Find where the given text appears and provide that cell's center as [x, y] coordinate. 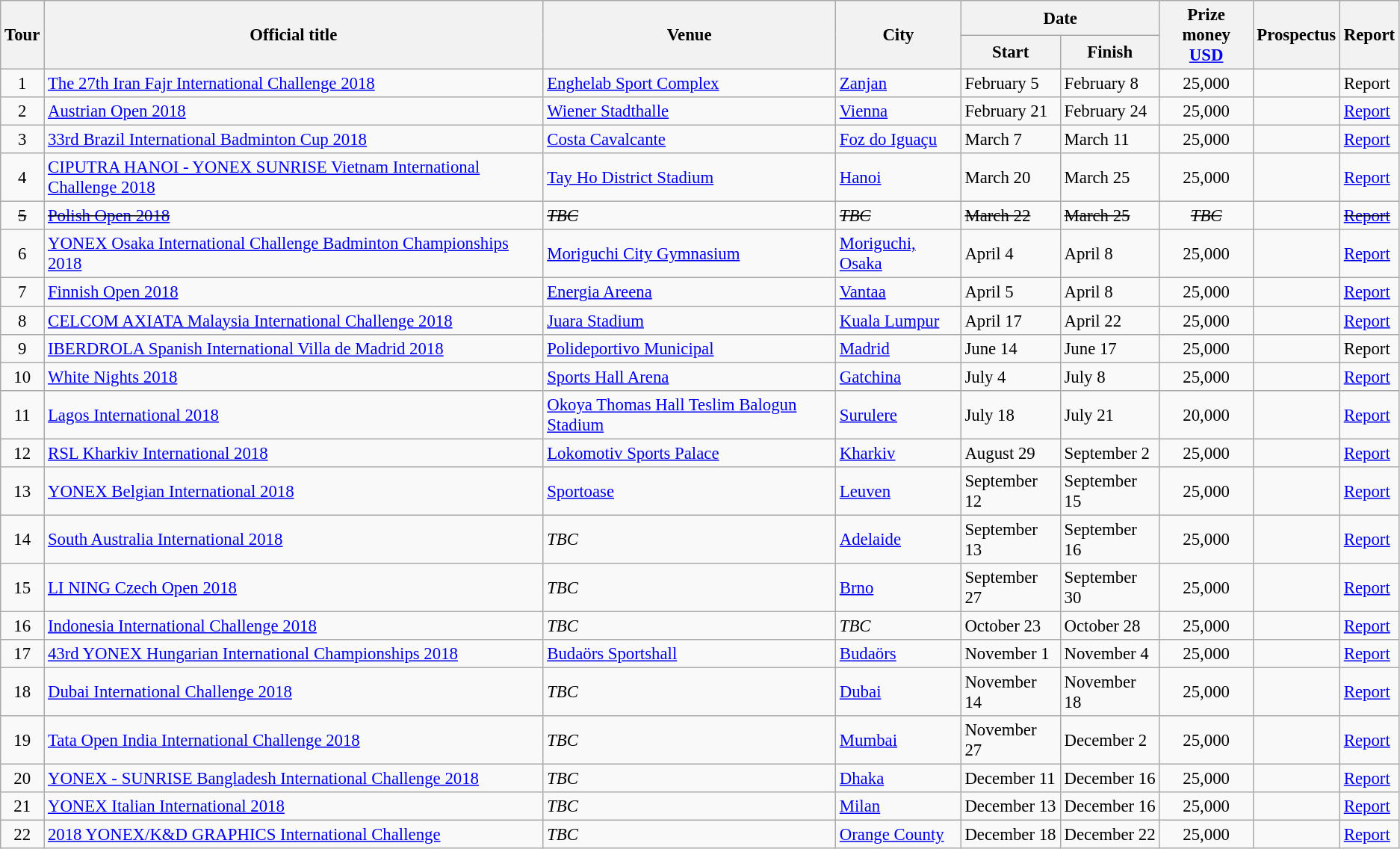
December 22 [1110, 835]
43rd YONEX Hungarian International Championships 2018 [294, 654]
February 8 [1110, 84]
Budaörs Sportshall [690, 654]
October 28 [1110, 626]
Vantaa [898, 292]
White Nights 2018 [294, 377]
YONEX Belgian International 2018 [294, 492]
September 13 [1010, 540]
Finish [1110, 52]
Kharkiv [898, 453]
Lagos International 2018 [294, 414]
Budaörs [898, 654]
Costa Cavalcante [690, 140]
11 [22, 414]
Kuala Lumpur [898, 321]
Surulere [898, 414]
April 22 [1110, 321]
September 27 [1010, 587]
17 [22, 654]
Finnish Open 2018 [294, 292]
Tata Open India International Challenge 2018 [294, 740]
April 17 [1010, 321]
Sports Hall Arena [690, 377]
Zanjan [898, 84]
Lokomotiv Sports Palace [690, 453]
Official title [294, 35]
November 27 [1010, 740]
Gatchina [898, 377]
YONEX Italian International 2018 [294, 806]
Juara Stadium [690, 321]
Start [1010, 52]
Polideportivo Municipal [690, 348]
April 4 [1010, 254]
33rd Brazil International Badminton Cup 2018 [294, 140]
16 [22, 626]
Sportoase [690, 492]
Leuven [898, 492]
Dhaka [898, 779]
September 16 [1110, 540]
August 29 [1010, 453]
21 [22, 806]
Austrian Open 2018 [294, 111]
15 [22, 587]
Tour [22, 35]
June 17 [1110, 348]
IBERDROLA Spanish International Villa de Madrid 2018 [294, 348]
November 14 [1010, 692]
LI NING Czech Open 2018 [294, 587]
RSL Kharkiv International 2018 [294, 453]
Date [1060, 18]
1 [22, 84]
March 11 [1110, 140]
Vienna [898, 111]
10 [22, 377]
November 4 [1110, 654]
Venue [690, 35]
February 21 [1010, 111]
City [898, 35]
12 [22, 453]
Milan [898, 806]
Energia Areena [690, 292]
6 [22, 254]
Prize money USD [1206, 35]
Hanoi [898, 178]
Adelaide [898, 540]
December 11 [1010, 779]
4 [22, 178]
Dubai International Challenge 2018 [294, 692]
June 14 [1010, 348]
December 18 [1010, 835]
Dubai [898, 692]
Moriguchi City Gymnasium [690, 254]
20,000 [1206, 414]
YONEX Osaka International Challenge Badminton Championships 2018 [294, 254]
September 30 [1110, 587]
December 2 [1110, 740]
Brno [898, 587]
Okoya Thomas Hall Teslim Balogun Stadium [690, 414]
CELCOM AXIATA Malaysia International Challenge 2018 [294, 321]
February 24 [1110, 111]
March 20 [1010, 178]
Foz do Iguaçu [898, 140]
2 [22, 111]
September 15 [1110, 492]
19 [22, 740]
July 4 [1010, 377]
The 27th Iran Fajr International Challenge 2018 [294, 84]
Moriguchi, Osaka [898, 254]
November 1 [1010, 654]
July 21 [1110, 414]
18 [22, 692]
9 [22, 348]
September 2 [1110, 453]
20 [22, 779]
7 [22, 292]
Orange County [898, 835]
3 [22, 140]
Tay Ho District Stadium [690, 178]
CIPUTRA HANOI - YONEX SUNRISE Vietnam International Challenge 2018 [294, 178]
October 23 [1010, 626]
YONEX - SUNRISE Bangladesh International Challenge 2018 [294, 779]
Madrid [898, 348]
22 [22, 835]
South Australia International 2018 [294, 540]
Enghelab Sport Complex [690, 84]
13 [22, 492]
Wiener Stadthalle [690, 111]
July 18 [1010, 414]
8 [22, 321]
Mumbai [898, 740]
March 22 [1010, 216]
December 13 [1010, 806]
2018 YONEX/K&D GRAPHICS International Challenge [294, 835]
Polish Open 2018 [294, 216]
Indonesia International Challenge 2018 [294, 626]
September 12 [1010, 492]
April 5 [1010, 292]
5 [22, 216]
March 7 [1010, 140]
November 18 [1110, 692]
Prospectus [1296, 35]
July 8 [1110, 377]
14 [22, 540]
February 5 [1010, 84]
